Identify which cell holds the provided text, then report its [X, Y] central coordinate. 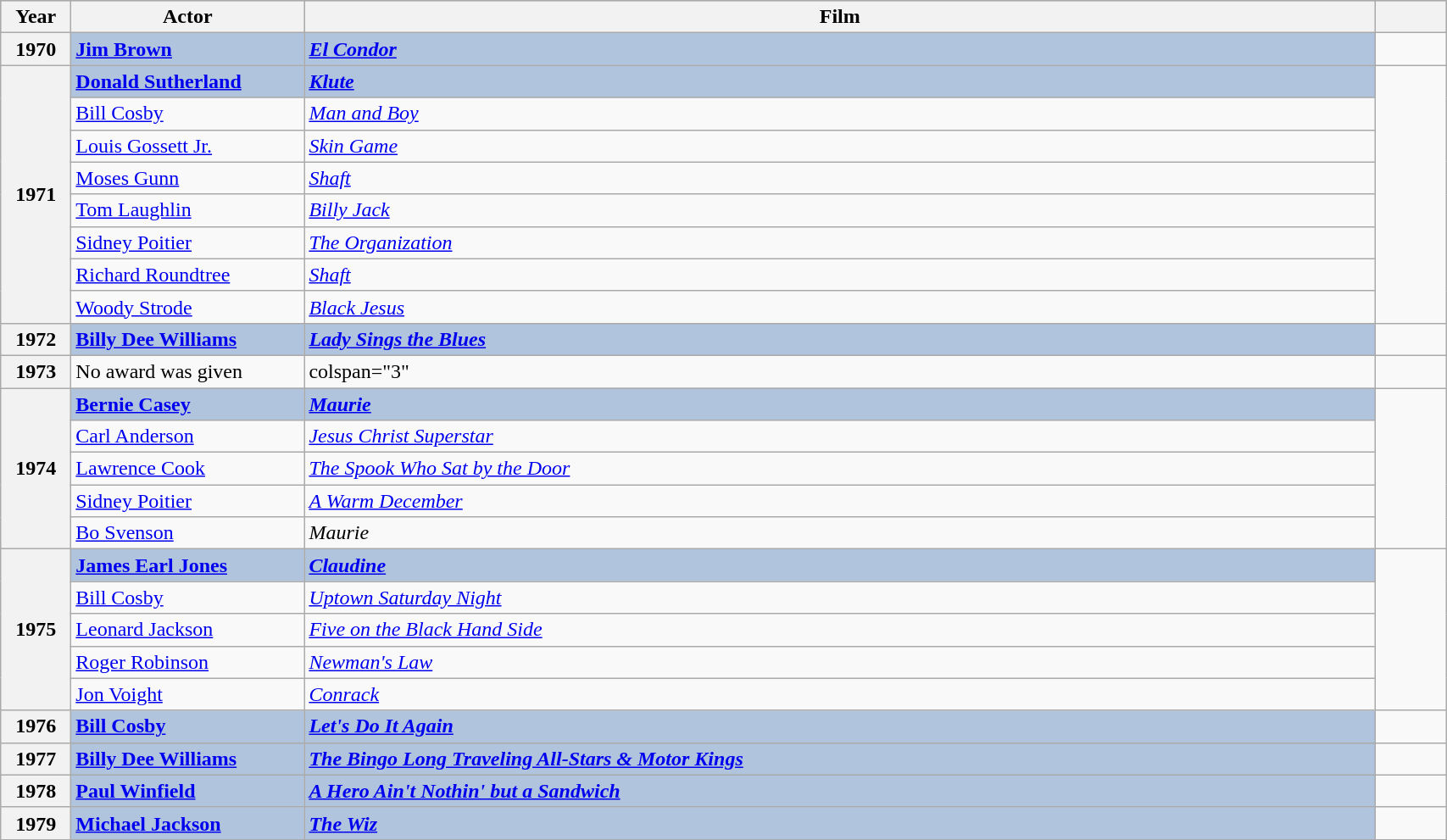
1972 [36, 339]
Richard Roundtree [188, 275]
Film [840, 17]
Leonard Jackson [188, 630]
Billy Jack [840, 210]
1979 [36, 823]
Actor [188, 17]
Man and Boy [840, 114]
Conrack [840, 694]
Claudine [840, 565]
Bernie Casey [188, 404]
The Bingo Long Traveling All-Stars & Motor Kings [840, 759]
Lady Sings the Blues [840, 339]
The Wiz [840, 823]
1978 [36, 791]
1977 [36, 759]
Roger Robinson [188, 662]
1975 [36, 630]
Carl Anderson [188, 437]
Bo Svenson [188, 533]
Michael Jackson [188, 823]
The Organization [840, 242]
The Spook Who Sat by the Door [840, 469]
Five on the Black Hand Side [840, 630]
Klute [840, 81]
Louis Gossett Jr. [188, 146]
1976 [36, 726]
Paul Winfield [188, 791]
Donald Sutherland [188, 81]
Skin Game [840, 146]
Tom Laughlin [188, 210]
Lawrence Cook [188, 469]
Jesus Christ Superstar [840, 437]
colspan="3" [840, 371]
El Condor [840, 49]
Year [36, 17]
Let's Do It Again [840, 726]
Jon Voight [188, 694]
A Warm December [840, 501]
James Earl Jones [188, 565]
1970 [36, 49]
Newman's Law [840, 662]
Moses Gunn [188, 178]
1971 [36, 194]
Uptown Saturday Night [840, 598]
1974 [36, 469]
A Hero Ain't Nothin' but a Sandwich [840, 791]
1973 [36, 371]
No award was given [188, 371]
Woody Strode [188, 307]
Black Jesus [840, 307]
Jim Brown [188, 49]
